Provide the [x, y] coordinate of the cell's center where the given text is located.  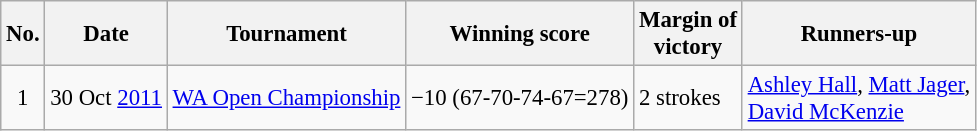
Date [106, 34]
Margin ofvictory [688, 34]
Winning score [520, 34]
30 Oct 2011 [106, 98]
Tournament [286, 34]
Runners-up [858, 34]
2 strokes [688, 98]
WA Open Championship [286, 98]
No. [23, 34]
1 [23, 98]
Ashley Hall, Matt Jager, David McKenzie [858, 98]
−10 (67-70-74-67=278) [520, 98]
